Find where the given text appears and provide that cell's center as [x, y] coordinate. 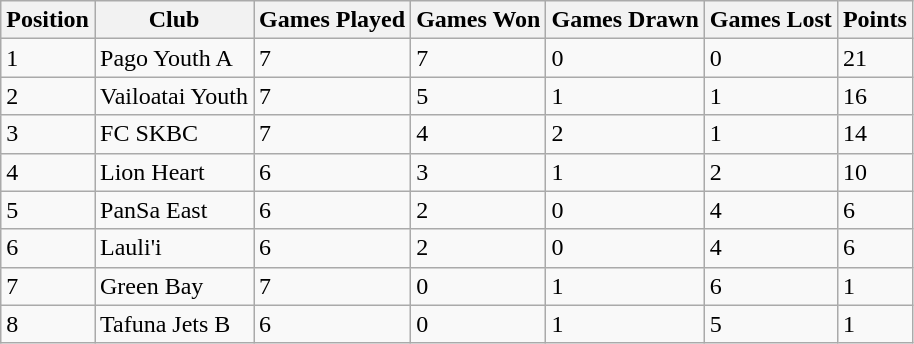
21 [874, 58]
Lion Heart [174, 172]
Tafuna Jets B [174, 324]
Pago Youth A [174, 58]
14 [874, 134]
Points [874, 20]
16 [874, 96]
Games Won [478, 20]
10 [874, 172]
Vailoatai Youth [174, 96]
8 [48, 324]
Games Drawn [625, 20]
Games Lost [770, 20]
Green Bay [174, 286]
Club [174, 20]
Lauli'i [174, 248]
PanSa East [174, 210]
Games Played [332, 20]
Position [48, 20]
FC SKBC [174, 134]
